Determine the [x, y] coordinate at the center of the cell enclosing the given text.  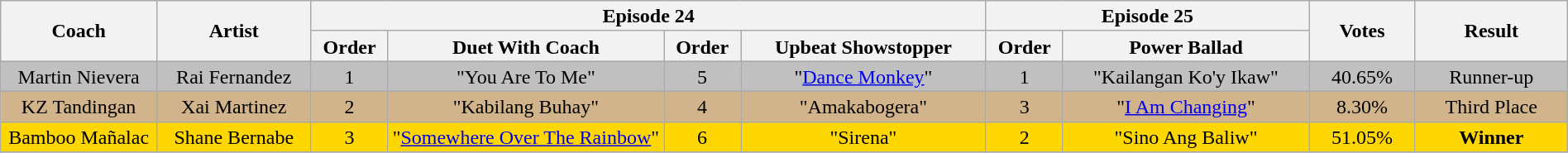
"You Are To Me" [526, 76]
Upbeat Showstopper [863, 46]
"Sino Ang Baliw" [1186, 137]
"Dance Monkey" [863, 76]
Power Ballad [1186, 46]
"Sirena" [863, 137]
"Kabilang Buhay" [526, 106]
Martin Nievera [79, 76]
8.30% [1363, 106]
"Kailangan Ko'y Ikaw" [1186, 76]
Winner [1491, 137]
Episode 24 [648, 17]
Bamboo Mañalac [79, 137]
Episode 25 [1147, 17]
6 [703, 137]
5 [703, 76]
4 [703, 106]
Duet With Coach [526, 46]
Xai Martinez [233, 106]
Shane Bernabe [233, 137]
Result [1491, 31]
40.65% [1363, 76]
Third Place [1491, 106]
"I Am Changing" [1186, 106]
Rai Fernandez [233, 76]
Votes [1363, 31]
Coach [79, 31]
KZ Tandingan [79, 106]
51.05% [1363, 137]
Runner-up [1491, 76]
Artist [233, 31]
"Somewhere Over The Rainbow" [526, 137]
"Amakabogera" [863, 106]
